From the cell containing the given text, extract its center point as [x, y] coordinate. 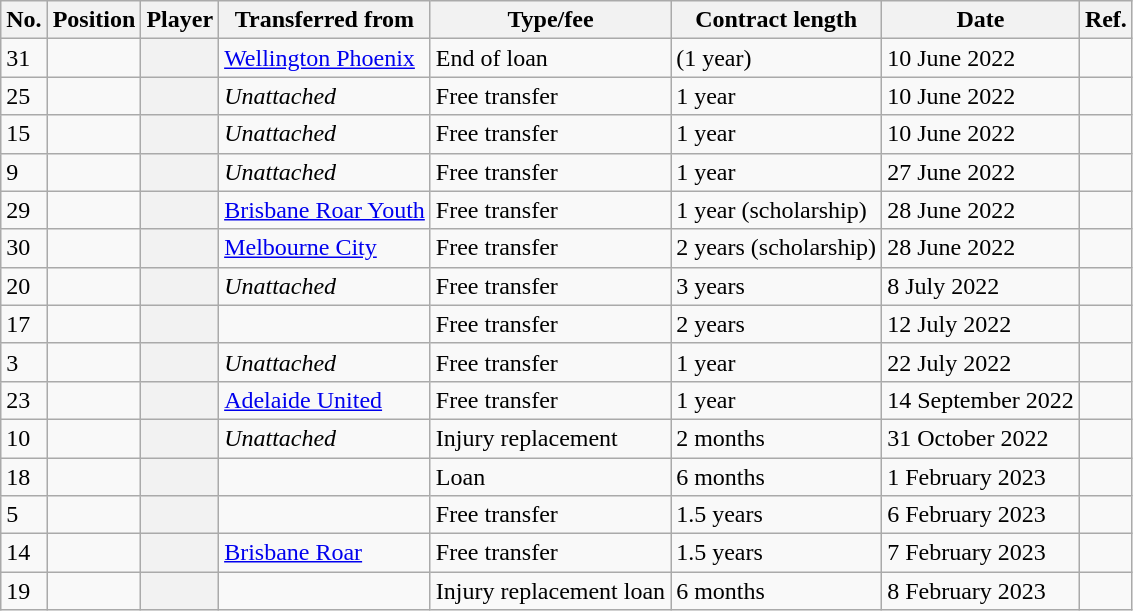
Brisbane Roar Youth [325, 210]
19 [24, 591]
2 years [776, 324]
3 years [776, 286]
Melbourne City [325, 248]
2 years (scholarship) [776, 248]
Ref. [1106, 20]
Type/fee [550, 20]
14 September 2022 [981, 400]
30 [24, 248]
Adelaide United [325, 400]
3 [24, 362]
18 [24, 477]
Injury replacement [550, 438]
Loan [550, 477]
2 months [776, 438]
8 February 2023 [981, 591]
31 October 2022 [981, 438]
(1 year) [776, 58]
9 [24, 172]
Date [981, 20]
No. [24, 20]
29 [24, 210]
12 July 2022 [981, 324]
Contract length [776, 20]
Transferred from [325, 20]
8 July 2022 [981, 286]
Player [180, 20]
25 [24, 96]
1 February 2023 [981, 477]
10 [24, 438]
Brisbane Roar [325, 553]
6 February 2023 [981, 515]
20 [24, 286]
5 [24, 515]
Wellington Phoenix [325, 58]
31 [24, 58]
1 year (scholarship) [776, 210]
15 [24, 134]
23 [24, 400]
Injury replacement loan [550, 591]
14 [24, 553]
22 July 2022 [981, 362]
27 June 2022 [981, 172]
7 February 2023 [981, 553]
Position [94, 20]
17 [24, 324]
End of loan [550, 58]
